Return the [X, Y] coordinate for the center point of the cell that contains the specified text.  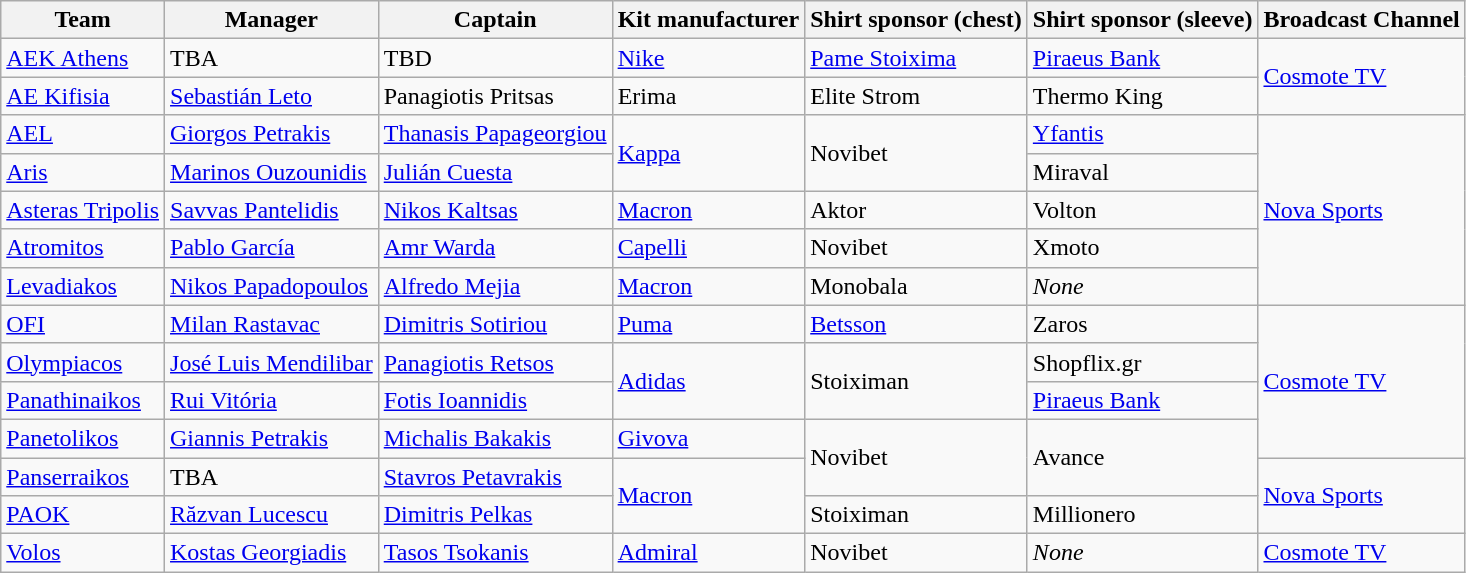
Kappa [708, 153]
ΤΒΑ [272, 477]
Givova [708, 438]
Dimitris Pelkas [495, 515]
Shirt sponsor (sleeve) [1142, 20]
Marinos Ouzounidis [272, 172]
Panagiotis Retsos [495, 362]
AEL [83, 134]
Milan Rastavac [272, 324]
Giannis Petrakis [272, 438]
Nike [708, 58]
Stavros Petavrakis [495, 477]
Zaros [1142, 324]
Sebastián Leto [272, 96]
Aktor [916, 210]
Millionero [1142, 515]
Capelli [708, 248]
Panetolikos [83, 438]
Kostas Georgiadis [272, 553]
José Luis Mendilibar [272, 362]
Alfredo Mejia [495, 286]
Erima [708, 96]
PAOK [83, 515]
TBD [495, 58]
Michalis Bakakis [495, 438]
Panathinaikos [83, 400]
Monobala [916, 286]
Manager [272, 20]
Avance [1142, 457]
Panserraikos [83, 477]
Levadiakos [83, 286]
Atromitos [83, 248]
Kit manufacturer [708, 20]
Fotis Ioannidis [495, 400]
Tasos Tsokanis [495, 553]
Betsson [916, 324]
Pablo García [272, 248]
Volos [83, 553]
Nikos Kaltsas [495, 210]
Volton [1142, 210]
Giorgos Petrakis [272, 134]
Amr Warda [495, 248]
Shirt sponsor (chest) [916, 20]
Răzvan Lucescu [272, 515]
Shopflix.gr [1142, 362]
Thermo King [1142, 96]
Dimitris Sotiriou [495, 324]
Broadcast Channel [1362, 20]
AEK Athens [83, 58]
OFI [83, 324]
Yfantis [1142, 134]
AE Kifisia [83, 96]
Admiral [708, 553]
TBA [272, 58]
Savvas Pantelidis [272, 210]
Aris [83, 172]
Elite Strom [916, 96]
Miraval [1142, 172]
Thanasis Papageorgiou [495, 134]
Captain [495, 20]
Pame Stoixima [916, 58]
Puma [708, 324]
Panagiotis Pritsas [495, 96]
Adidas [708, 381]
Nikos Papadopoulos [272, 286]
Olympiacos [83, 362]
Rui Vitória [272, 400]
Xmoto [1142, 248]
Asteras Tripolis [83, 210]
Team [83, 20]
Julián Cuesta [495, 172]
